Output the [x, y] coordinate of the center of the cell containing the given text.  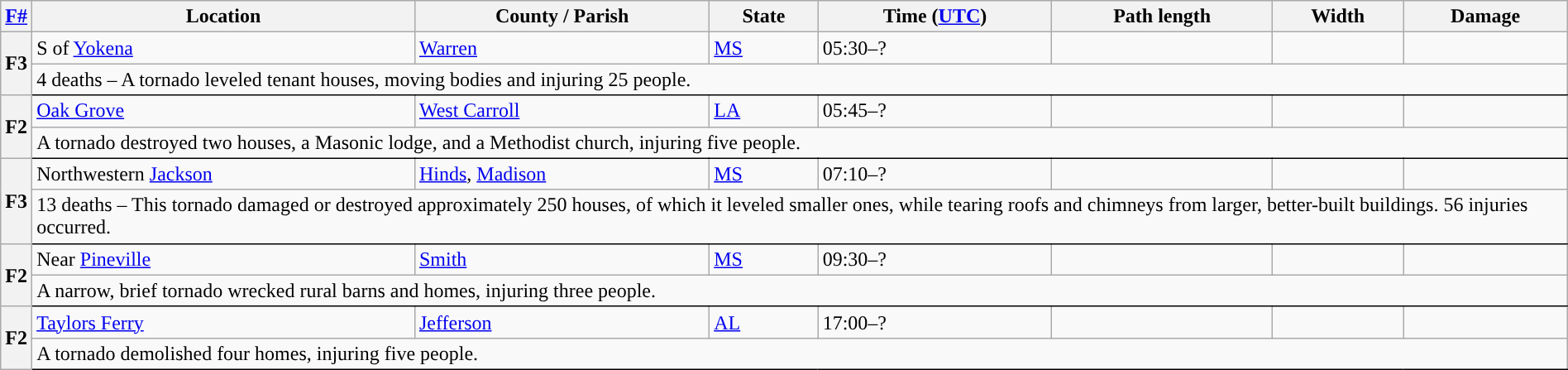
Hinds, Madison [562, 174]
Damage [1485, 17]
F# [17, 17]
West Carroll [562, 111]
S of Yokena [223, 48]
07:10–? [935, 174]
4 deaths – A tornado leveled tenant houses, moving bodies and injuring 25 people. [801, 79]
A tornado demolished four homes, injuring five people. [801, 353]
Northwestern Jackson [223, 174]
17:00–? [935, 322]
Oak Grove [223, 111]
State [764, 17]
AL [764, 322]
A narrow, brief tornado wrecked rural barns and homes, injuring three people. [801, 291]
Warren [562, 48]
A tornado destroyed two houses, a Masonic lodge, and a Methodist church, injuring five people. [801, 142]
Smith [562, 259]
05:45–? [935, 111]
05:30–? [935, 48]
Location [223, 17]
Taylors Ferry [223, 322]
Width [1338, 17]
Time (UTC) [935, 17]
09:30–? [935, 259]
Near Pineville [223, 259]
Path length [1163, 17]
Jefferson [562, 322]
County / Parish [562, 17]
LA [764, 111]
